Locate the cell with the specified text and output its (X, Y) center coordinate. 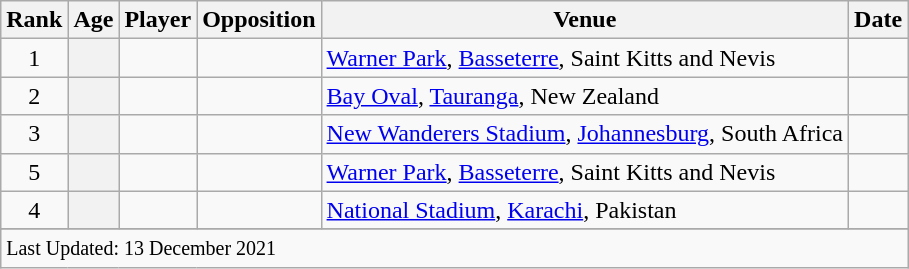
3 (34, 134)
Last Updated: 13 December 2021 (454, 248)
Player (158, 20)
Venue (585, 20)
National Stadium, Karachi, Pakistan (585, 210)
Rank (34, 20)
New Wanderers Stadium, Johannesburg, South Africa (585, 134)
5 (34, 172)
Opposition (259, 20)
4 (34, 210)
Bay Oval, Tauranga, New Zealand (585, 96)
Date (878, 20)
1 (34, 58)
2 (34, 96)
Age (94, 20)
